Extract the (x, y) coordinate from the center of the cell holding the provided text.  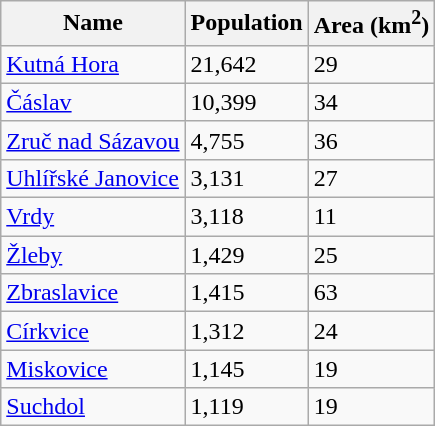
1,429 (246, 255)
4,755 (246, 140)
Miskovice (93, 369)
1,415 (246, 293)
Církvice (93, 331)
24 (372, 331)
1,312 (246, 331)
25 (372, 255)
Uhlířské Janovice (93, 178)
Area (km2) (372, 24)
1,145 (246, 369)
Kutná Hora (93, 64)
27 (372, 178)
Zruč nad Sázavou (93, 140)
Population (246, 24)
Zbraslavice (93, 293)
11 (372, 217)
34 (372, 102)
10,399 (246, 102)
3,118 (246, 217)
29 (372, 64)
1,119 (246, 407)
Name (93, 24)
Suchdol (93, 407)
21,642 (246, 64)
36 (372, 140)
3,131 (246, 178)
63 (372, 293)
Vrdy (93, 217)
Čáslav (93, 102)
Žleby (93, 255)
